Locate the cell with the specified text and output its (x, y) center coordinate. 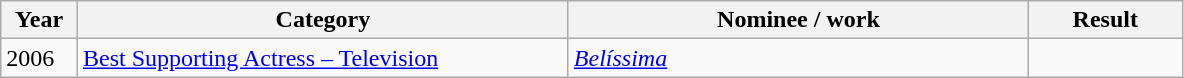
Nominee / work (798, 20)
Result (1106, 20)
Belíssima (798, 58)
Category (322, 20)
2006 (40, 58)
Best Supporting Actress – Television (322, 58)
Year (40, 20)
